Detect which cell encompasses the target text, then output its (x, y) center coordinate. 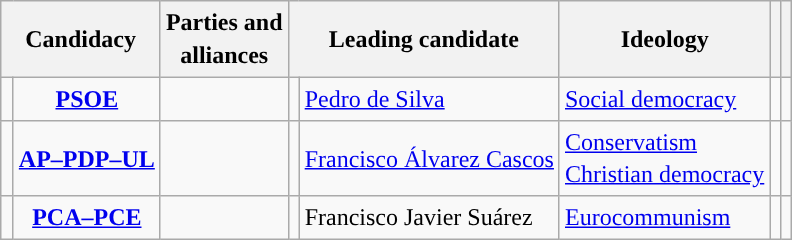
Candidacy (81, 39)
PCA–PCE (86, 218)
Ideology (664, 39)
AP–PDP–UL (86, 158)
Eurocommunism (664, 218)
Parties andalliances (224, 39)
Francisco Álvarez Cascos (429, 158)
Social democracy (664, 98)
Leading candidate (424, 39)
Francisco Javier Suárez (429, 218)
ConservatismChristian democracy (664, 158)
Pedro de Silva (429, 98)
PSOE (86, 98)
